Search for the cell housing the specified text and yield its [X, Y] center coordinate. 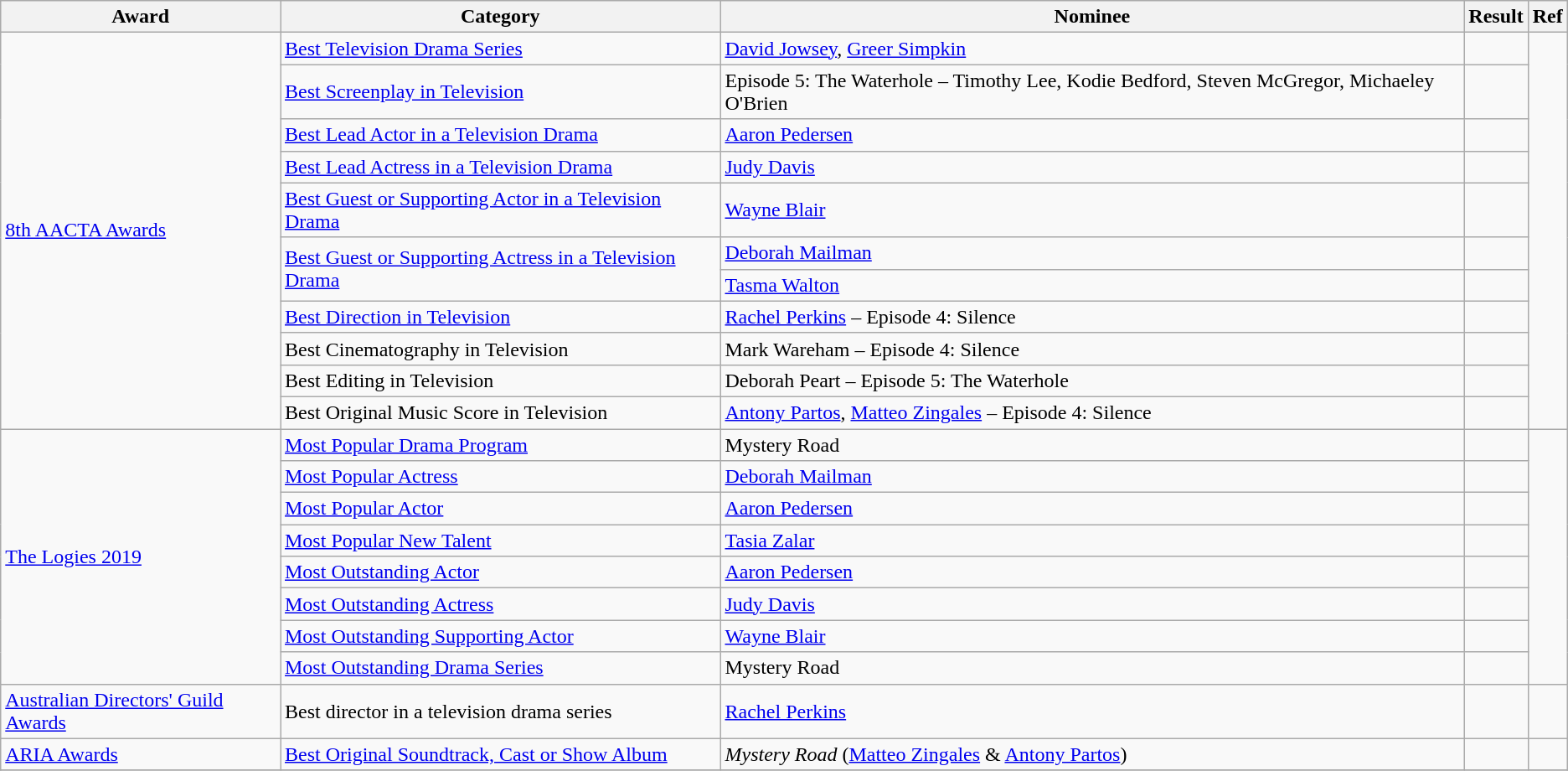
Best Lead Actress in a Television Drama [499, 167]
Best Guest or Supporting Actor in a Television Drama [499, 210]
David Jowsey, Greer Simpkin [1092, 49]
8th AACTA Awards [141, 231]
Best Television Drama Series [499, 49]
Award [141, 17]
Tasma Walton [1092, 285]
Best Cinematography in Television [499, 349]
Mark Wareham – Episode 4: Silence [1092, 349]
Rachel Perkins – Episode 4: Silence [1092, 317]
Most Outstanding Supporting Actor [499, 636]
Tasia Zalar [1092, 541]
Australian Directors' Guild Awards [141, 711]
Rachel Perkins [1092, 711]
Category [499, 17]
Most Popular New Talent [499, 541]
Best Lead Actor in a Television Drama [499, 135]
Best Screenplay in Television [499, 92]
Best Original Music Score in Television [499, 412]
ARIA Awards [141, 754]
Most Outstanding Actor [499, 572]
Episode 5: The Waterhole – Timothy Lee, Kodie Bedford, Steven McGregor, Michaeley O'Brien [1092, 92]
Most Popular Actress [499, 477]
Mystery Road (Matteo Zingales & Antony Partos) [1092, 754]
Most Popular Actor [499, 509]
Best Original Soundtrack, Cast or Show Album [499, 754]
Most Outstanding Actress [499, 604]
The Logies 2019 [141, 556]
Best Editing in Television [499, 380]
Deborah Peart – Episode 5: The Waterhole [1092, 380]
Best Direction in Television [499, 317]
Best director in a television drama series [499, 711]
Antony Partos, Matteo Zingales – Episode 4: Silence [1092, 412]
Ref [1548, 17]
Result [1496, 17]
Most Popular Drama Program [499, 445]
Nominee [1092, 17]
Best Guest or Supporting Actress in a Television Drama [499, 269]
Most Outstanding Drama Series [499, 668]
